Provide the [x, y] coordinate of the cell's center where the given text is located.  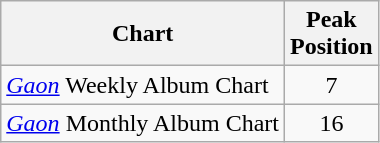
7 [332, 85]
Gaon Monthly Album Chart [143, 123]
Gaon Weekly Album Chart [143, 85]
Chart [143, 34]
16 [332, 123]
PeakPosition [332, 34]
